Identify which cell holds the provided text, then report its [x, y] central coordinate. 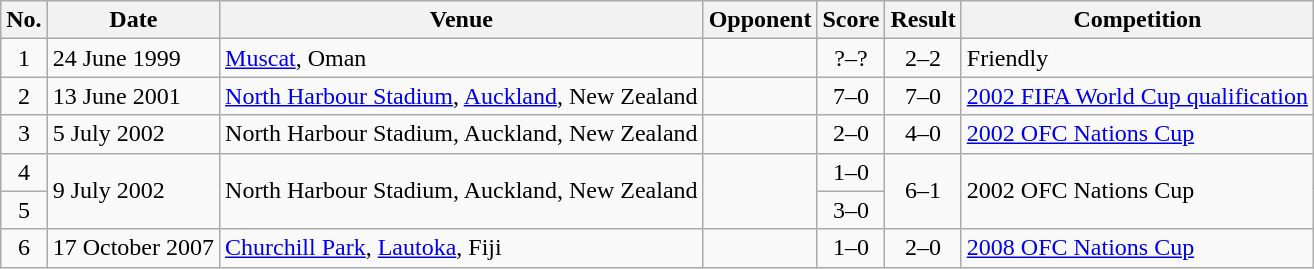
Date [133, 20]
2008 OFC Nations Cup [1137, 248]
Result [923, 20]
Score [851, 20]
6–1 [923, 191]
9 July 2002 [133, 191]
3 [24, 134]
4 [24, 172]
?–? [851, 58]
13 June 2001 [133, 96]
5 [24, 210]
6 [24, 248]
17 October 2007 [133, 248]
Churchill Park, Lautoka, Fiji [462, 248]
5 July 2002 [133, 134]
Opponent [760, 20]
No. [24, 20]
Venue [462, 20]
Friendly [1137, 58]
3–0 [851, 210]
Muscat, Oman [462, 58]
1 [24, 58]
4–0 [923, 134]
Competition [1137, 20]
2–2 [923, 58]
24 June 1999 [133, 58]
2 [24, 96]
2002 FIFA World Cup qualification [1137, 96]
